Identify which cell holds the provided text, then report its (x, y) central coordinate. 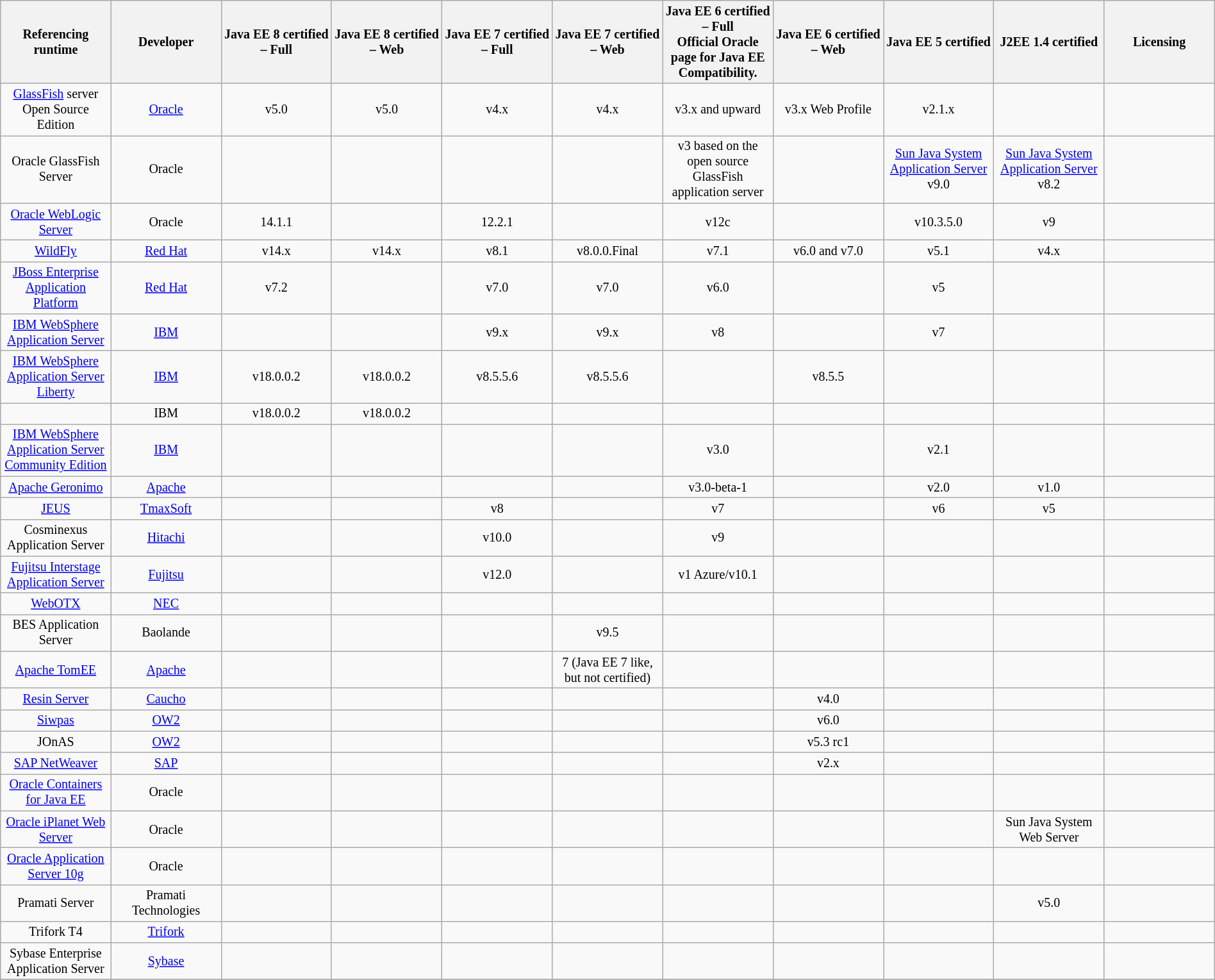
v12.0 (497, 574)
Pramati Technologies (166, 902)
Oracle GlassFish Server (56, 169)
v3.0 (718, 450)
IBM WebSphere Application Server Liberty (56, 377)
v3.x and upward (718, 110)
Resin Server (56, 699)
WebOTX (56, 604)
J2EE 1.4 certified (1049, 42)
v6.0 and v7.0 (828, 251)
v6 (938, 509)
Trifork (166, 932)
Caucho (166, 699)
Fujitsu (166, 574)
IBM WebSphere Application Server Community Edition (56, 450)
v5.3 rc1 (828, 742)
v2.0 (938, 487)
Sun Java System Web Server (1049, 829)
Apache Geronimo (56, 487)
v12c (718, 222)
NEC (166, 604)
Oracle iPlanet Web Server (56, 829)
v2.1.x (938, 110)
Java EE 7 certified – Web (607, 42)
v2.1 (938, 450)
Java EE 6 certified – Full Official Oracle page for Java EE Compatibility. (718, 42)
BES Application Server (56, 633)
v3.x Web Profile (828, 110)
SAP NetWeaver (56, 763)
v8.5.5 (828, 377)
Fujitsu Interstage Application Server (56, 574)
IBM WebSphere Application Server (56, 332)
v7.2 (276, 287)
v9.5 (607, 633)
Oracle Containers for Java EE (56, 792)
v10.0 (497, 538)
v5.1 (938, 251)
Developer (166, 42)
Trifork T4 (56, 932)
JEUS (56, 509)
v4.0 (828, 699)
Java EE 6 certified – Web (828, 42)
WildFly (56, 251)
v7.1 (718, 251)
Sybase Enterprise Application Server (56, 961)
Sun Java System Application Server v9.0 (938, 169)
v8.0.0.Final (607, 251)
Hitachi (166, 538)
Pramati Server (56, 902)
Baolande (166, 633)
SAP (166, 763)
14.1.1 (276, 222)
Oracle WebLogic Server (56, 222)
v1 Azure/v10.1 (718, 574)
Java EE 5 certified (938, 42)
12.2.1 (497, 222)
v10.3.5.0 (938, 222)
v2.x (828, 763)
v1.0 (1049, 487)
Java EE 8 certified – Full (276, 42)
7 (Java EE 7 like, but not certified) (607, 670)
Oracle Application Server 10g (56, 867)
GlassFish server Open Source Edition (56, 110)
v3 based on the open source GlassFish application server (718, 169)
TmaxSoft (166, 509)
Java EE 7 certified – Full (497, 42)
v8.1 (497, 251)
JBoss Enterprise Application Platform (56, 287)
Referencing runtime (56, 42)
JOnAS (56, 742)
Sybase (166, 961)
Licensing (1159, 42)
Apache TomEE (56, 670)
v3.0-beta-1 (718, 487)
Sun Java System Application Server v8.2 (1049, 169)
Java EE 8 certified – Web (386, 42)
Cosminexus Application Server (56, 538)
Siwpas (56, 720)
